Provide the [X, Y] coordinate of the cell's center where the given text is located.  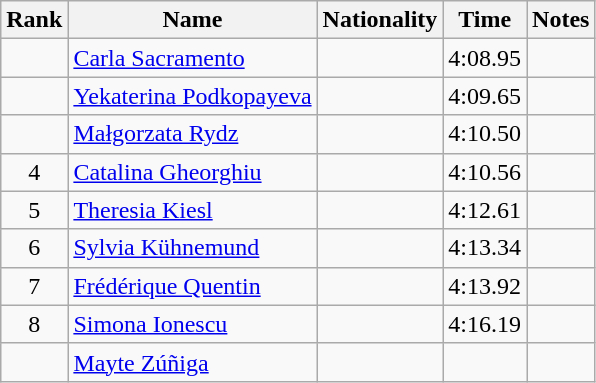
8 [34, 324]
Simona Ionescu [192, 324]
Yekaterina Podkopayeva [192, 96]
Sylvia Kühnemund [192, 248]
5 [34, 210]
4:10.50 [485, 134]
Małgorzata Rydz [192, 134]
Notes [561, 20]
Time [485, 20]
4:13.92 [485, 286]
Theresia Kiesl [192, 210]
4 [34, 172]
Frédérique Quentin [192, 286]
7 [34, 286]
6 [34, 248]
4:12.61 [485, 210]
Name [192, 20]
4:08.95 [485, 58]
4:09.65 [485, 96]
4:13.34 [485, 248]
Nationality [380, 20]
4:16.19 [485, 324]
Mayte Zúñiga [192, 362]
Rank [34, 20]
Catalina Gheorghiu [192, 172]
4:10.56 [485, 172]
Carla Sacramento [192, 58]
